Provide the [x, y] coordinate of the cell's center where the given text is located.  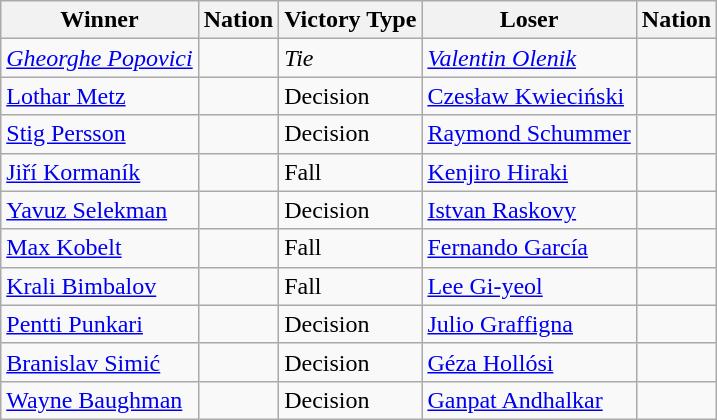
Valentin Olenik [529, 58]
Istvan Raskovy [529, 210]
Géza Hollósi [529, 362]
Fernando García [529, 248]
Winner [100, 20]
Lothar Metz [100, 96]
Lee Gi-yeol [529, 286]
Wayne Baughman [100, 400]
Raymond Schummer [529, 134]
Krali Bimbalov [100, 286]
Yavuz Selekman [100, 210]
Branislav Simić [100, 362]
Jiří Kormaník [100, 172]
Pentti Punkari [100, 324]
Victory Type [350, 20]
Tie [350, 58]
Czesław Kwieciński [529, 96]
Kenjiro Hiraki [529, 172]
Ganpat Andhalkar [529, 400]
Stig Persson [100, 134]
Gheorghe Popovici [100, 58]
Max Kobelt [100, 248]
Loser [529, 20]
Julio Graffigna [529, 324]
